Return the (x, y) coordinate for the center point of the cell that contains the specified text.  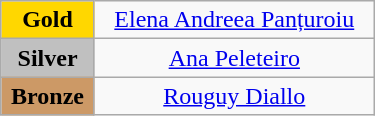
Elena Andreea Panțuroiu (234, 20)
Gold (48, 20)
Silver (48, 58)
Ana Peleteiro (234, 58)
Rouguy Diallo (234, 96)
Bronze (48, 96)
